Scan for the cell matching the given text and deliver its [x, y] coordinate at center. 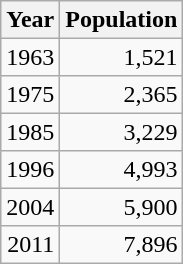
1,521 [122, 56]
1975 [30, 94]
3,229 [122, 132]
7,896 [122, 244]
1996 [30, 170]
2,365 [122, 94]
Year [30, 20]
2011 [30, 244]
Population [122, 20]
4,993 [122, 170]
2004 [30, 206]
1963 [30, 56]
1985 [30, 132]
5,900 [122, 206]
